Find where the given text appears and provide that cell's center as [X, Y] coordinate. 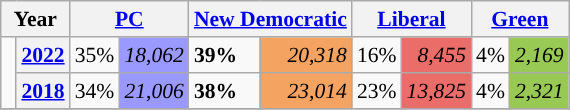
39% [224, 55]
Green [520, 19]
Liberal [412, 19]
8,455 [436, 55]
38% [224, 91]
23% [377, 91]
2,321 [540, 91]
Year [36, 19]
16% [377, 55]
2022 [42, 55]
PC [130, 19]
13,825 [436, 91]
2,169 [540, 55]
New Democratic [270, 19]
2018 [42, 91]
18,062 [154, 55]
20,318 [306, 55]
34% [95, 91]
21,006 [154, 91]
23,014 [306, 91]
35% [95, 55]
